For the text-containing cell, return its midpoint in [X, Y] coordinate format. 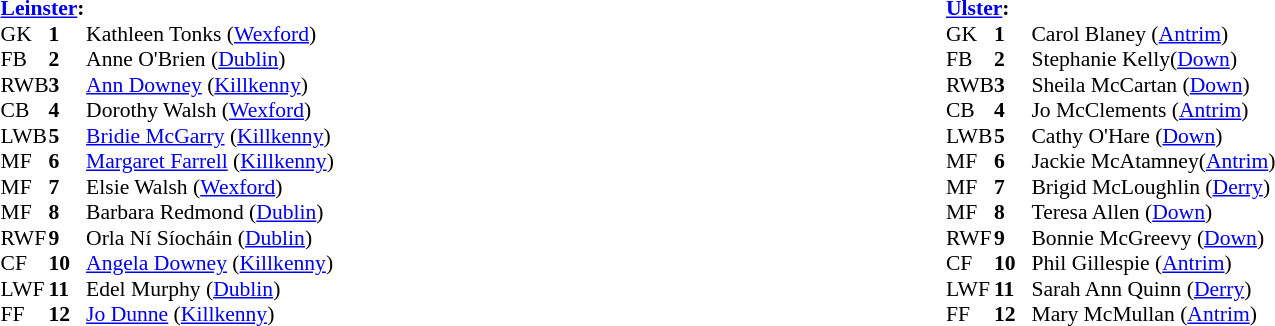
Sheila McCartan (Down) [1153, 85]
Edel Murphy (Dublin) [210, 289]
Kathleen Tonks (Wexford) [210, 34]
Elsie Walsh (Wexford) [210, 187]
Cathy O'Hare (Down) [1153, 136]
Sarah Ann Quinn (Derry) [1153, 289]
Bridie McGarry (Killkenny) [210, 136]
Brigid McLoughlin (Derry) [1153, 187]
Teresa Allen (Down) [1153, 213]
Angela Downey (Killkenny) [210, 263]
Barbara Redmond (Dublin) [210, 213]
Margaret Farrell (Killkenny) [210, 161]
Ann Downey (Killkenny) [210, 85]
Dorothy Walsh (Wexford) [210, 111]
Jackie McAtamney(Antrim) [1153, 161]
Orla Ní Síocháin (Dublin) [210, 238]
Anne O'Brien (Dublin) [210, 59]
Carol Blaney (Antrim) [1153, 34]
Bonnie McGreevy (Down) [1153, 238]
Jo McClements (Antrim) [1153, 111]
Phil Gillespie (Antrim) [1153, 263]
Stephanie Kelly(Down) [1153, 59]
